Determine the [x, y] coordinate at the center of the cell enclosing the given text.  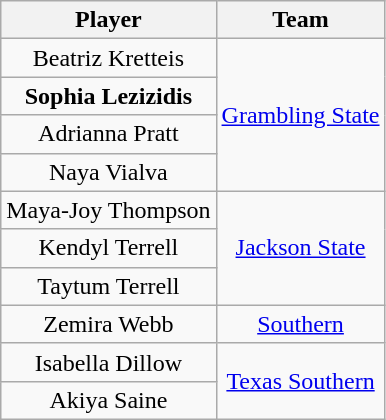
Team [300, 20]
Akiya Saine [108, 400]
Adrianna Pratt [108, 134]
Taytum Terrell [108, 286]
Jackson State [300, 248]
Maya-Joy Thompson [108, 210]
Naya Vialva [108, 172]
Texas Southern [300, 381]
Player [108, 20]
Isabella Dillow [108, 362]
Southern [300, 324]
Beatriz Kretteis [108, 58]
Kendyl Terrell [108, 248]
Sophia Lezizidis [108, 96]
Zemira Webb [108, 324]
Grambling State [300, 115]
